For the text-containing cell, return its midpoint in (x, y) coordinate format. 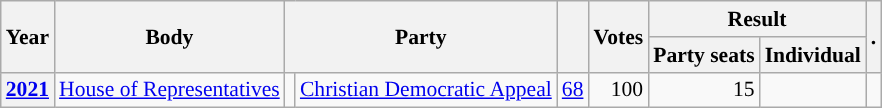
Party (421, 36)
Year (28, 36)
Result (757, 19)
Votes (618, 36)
House of Representatives (170, 90)
2021 (28, 90)
Party seats (704, 55)
Christian Democratic Appeal (426, 90)
. (874, 36)
15 (704, 90)
100 (618, 90)
Individual (813, 55)
68 (573, 90)
Body (170, 36)
